Scan for the cell matching the given text and deliver its [X, Y] coordinate at center. 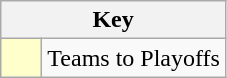
Key [114, 20]
Teams to Playoffs [134, 58]
